Identify which cell holds the provided text, then report its [x, y] central coordinate. 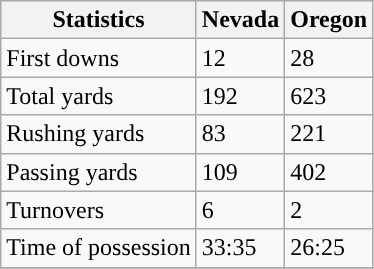
2 [329, 210]
221 [329, 134]
623 [329, 96]
Passing yards [99, 172]
28 [329, 58]
402 [329, 172]
109 [240, 172]
Oregon [329, 20]
192 [240, 96]
First downs [99, 58]
Nevada [240, 20]
26:25 [329, 248]
Time of possession [99, 248]
Turnovers [99, 210]
Rushing yards [99, 134]
33:35 [240, 248]
6 [240, 210]
Statistics [99, 20]
12 [240, 58]
Total yards [99, 96]
83 [240, 134]
